Determine the (X, Y) coordinate at the center of the cell enclosing the given text.  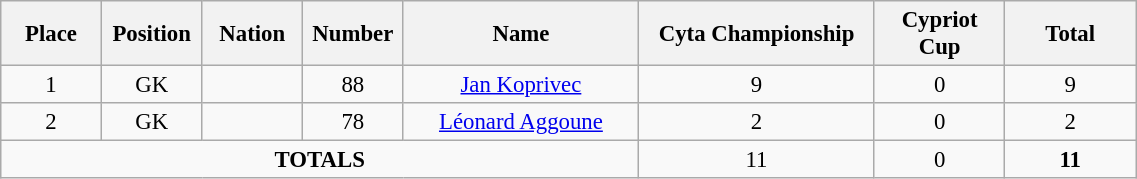
88 (354, 85)
1 (52, 85)
Name (521, 34)
Cyta Championship (757, 34)
Jan Koprivec (521, 85)
Total (1070, 34)
Nation (252, 34)
TOTALS (320, 160)
Léonard Aggoune (521, 122)
Number (354, 34)
Cypriot Cup (940, 34)
78 (354, 122)
Place (52, 34)
Position (152, 34)
